Extract the (X, Y) coordinate from the center of the cell holding the provided text.  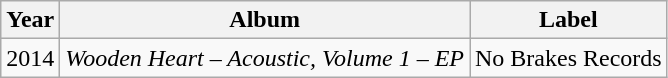
Album (265, 20)
2014 (30, 58)
No Brakes Records (569, 58)
Wooden Heart – Acoustic, Volume 1 – EP (265, 58)
Label (569, 20)
Year (30, 20)
